Locate the cell with the specified text and output its [x, y] center coordinate. 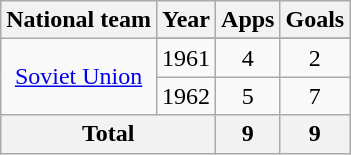
Apps [248, 20]
7 [315, 96]
2 [315, 58]
Year [186, 20]
Total [108, 134]
1961 [186, 58]
National team [79, 20]
Soviet Union [79, 77]
4 [248, 58]
5 [248, 96]
Goals [315, 20]
1962 [186, 96]
